Pinpoint the cell where the given text exists, returning its [X, Y] midpoint coordinate. 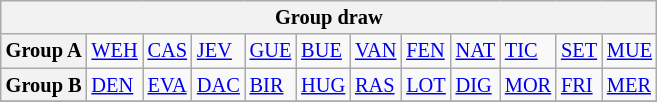
MUE [630, 51]
SET [579, 51]
DAC [218, 85]
WEH [115, 51]
FRI [579, 85]
MER [630, 85]
Group draw [329, 17]
TIC [528, 51]
FEN [426, 51]
MOR [528, 85]
GUE [271, 51]
NAT [476, 51]
EVA [168, 85]
VAN [376, 51]
LOT [426, 85]
JEV [218, 51]
DIG [476, 85]
Group A [44, 51]
BUE [323, 51]
Group B [44, 85]
BIR [271, 85]
CAS [168, 51]
HUG [323, 85]
DEN [115, 85]
RAS [376, 85]
